Extract the [X, Y] coordinate from the center of the cell holding the provided text.  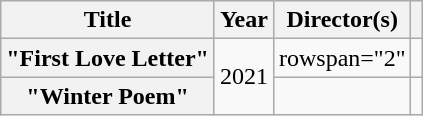
Director(s) [342, 20]
Title [108, 20]
Year [244, 20]
"First Love Letter" [108, 58]
rowspan="2" [342, 58]
2021 [244, 77]
"Winter Poem" [108, 96]
